For the text-containing cell, return its midpoint in [x, y] coordinate format. 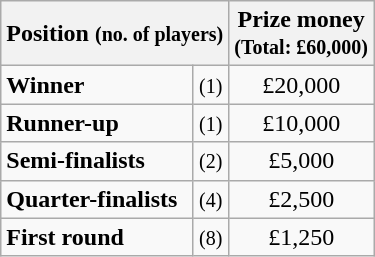
Winner [97, 85]
(4) [211, 199]
£20,000 [302, 85]
£1,250 [302, 237]
£5,000 [302, 161]
(2) [211, 161]
Prize money(Total: £60,000) [302, 34]
Quarter-finalists [97, 199]
Runner-up [97, 123]
Position (no. of players) [115, 34]
Semi-finalists [97, 161]
£2,500 [302, 199]
£10,000 [302, 123]
First round [97, 237]
(8) [211, 237]
